From the cell containing the given text, extract its center point as (X, Y) coordinate. 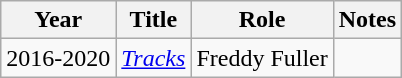
Role (262, 20)
Notes (367, 20)
Tracks (154, 58)
Year (58, 20)
Title (154, 20)
Freddy Fuller (262, 58)
2016-2020 (58, 58)
